Return the (x, y) coordinate for the center point of the cell that contains the specified text.  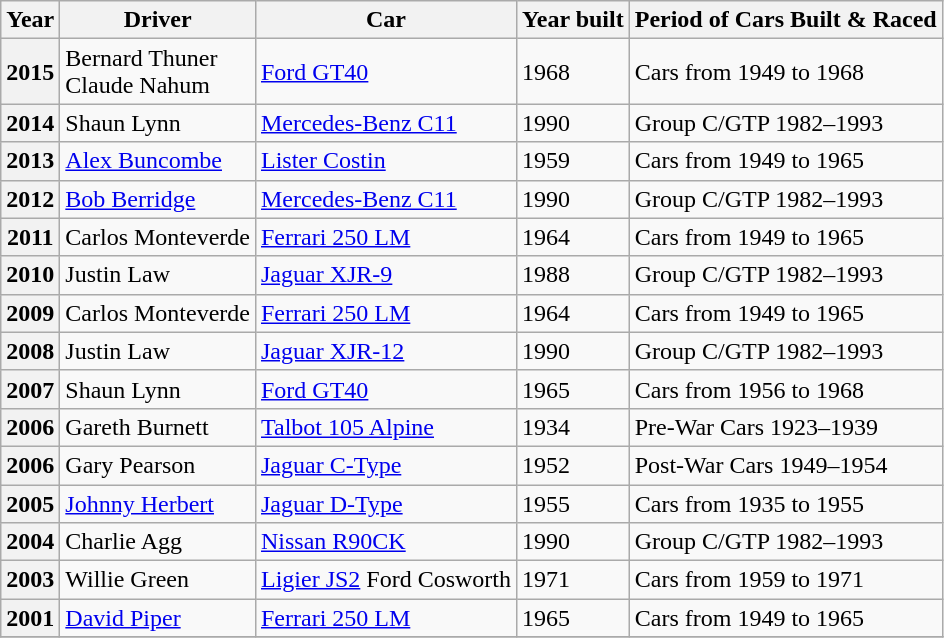
Jaguar C-Type (386, 465)
2007 (30, 389)
2010 (30, 275)
2015 (30, 72)
Lister Costin (386, 161)
Jaguar XJR-12 (386, 351)
Cars from 1956 to 1968 (786, 389)
Driver (158, 20)
2004 (30, 542)
1988 (574, 275)
2001 (30, 618)
Cars from 1949 to 1968 (786, 72)
Charlie Agg (158, 542)
2009 (30, 313)
1971 (574, 580)
Gareth Burnett (158, 427)
Bernard Thuner Claude Nahum (158, 72)
2011 (30, 237)
1934 (574, 427)
Jaguar XJR-9 (386, 275)
Pre-War Cars 1923–1939 (786, 427)
Willie Green (158, 580)
2014 (30, 123)
Johnny Herbert (158, 503)
2005 (30, 503)
2008 (30, 351)
Period of Cars Built & Raced (786, 20)
Year built (574, 20)
Nissan R90CK (386, 542)
Jaguar D-Type (386, 503)
1955 (574, 503)
Talbot 105 Alpine (386, 427)
2012 (30, 199)
Bob Berridge (158, 199)
2003 (30, 580)
Year (30, 20)
1959 (574, 161)
Ligier JS2 Ford Cosworth (386, 580)
Cars from 1935 to 1955 (786, 503)
Alex Buncombe (158, 161)
2013 (30, 161)
Car (386, 20)
Post-War Cars 1949–1954 (786, 465)
1968 (574, 72)
David Piper (158, 618)
1952 (574, 465)
Cars from 1959 to 1971 (786, 580)
Gary Pearson (158, 465)
